Search for the cell housing the specified text and yield its (x, y) center coordinate. 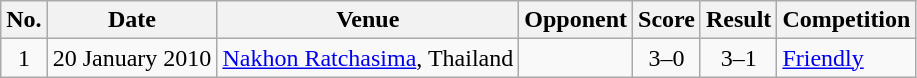
Opponent (576, 20)
3–0 (667, 58)
1 (24, 58)
No. (24, 20)
Nakhon Ratchasima, Thailand (368, 58)
20 January 2010 (132, 58)
3–1 (738, 58)
Date (132, 20)
Competition (846, 20)
Score (667, 20)
Venue (368, 20)
Result (738, 20)
Friendly (846, 58)
